Capture the cell that displays the provided text and extract its [X, Y] central coordinate. 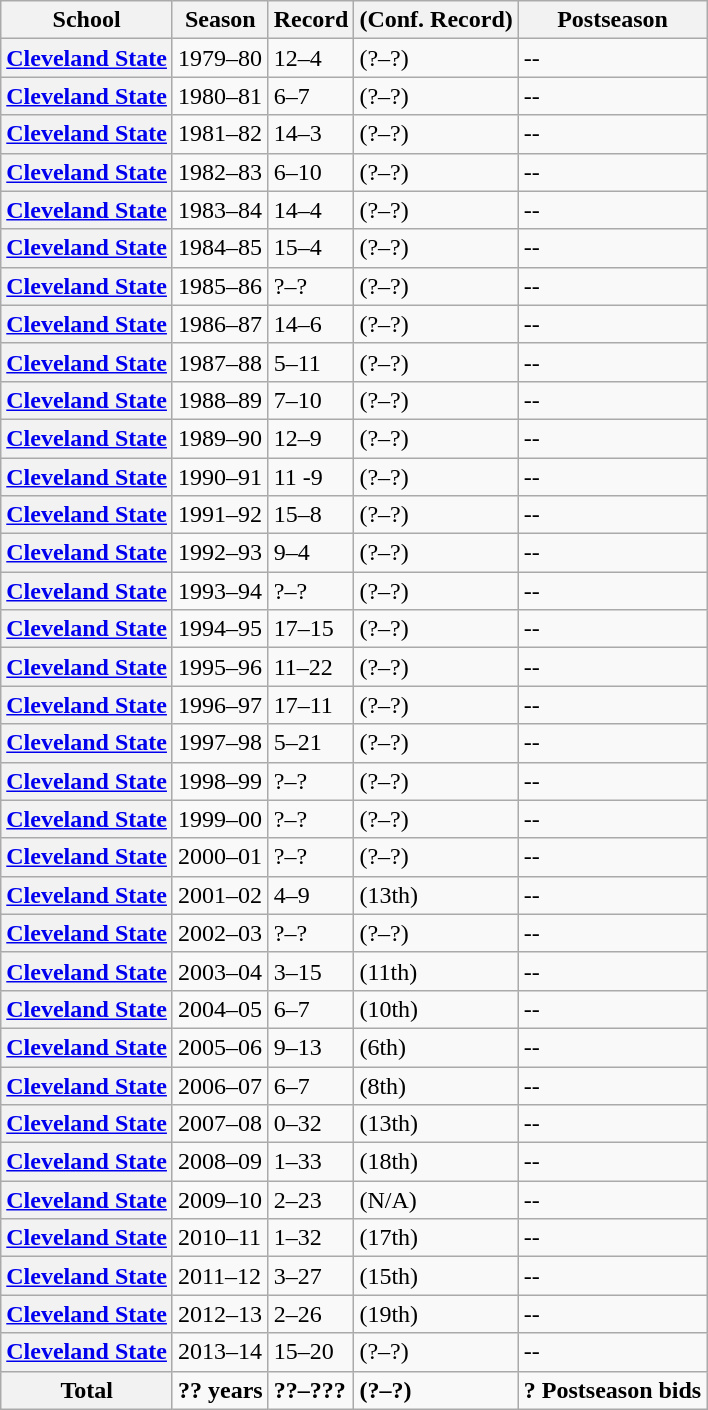
(19th) [436, 1314]
17–15 [311, 629]
1992–93 [220, 553]
17–11 [311, 705]
(18th) [436, 1162]
2002–03 [220, 933]
2007–08 [220, 1124]
??–??? [311, 1390]
2–23 [311, 1200]
6–10 [311, 172]
9–13 [311, 1047]
2012–13 [220, 1314]
1997–98 [220, 743]
14–3 [311, 134]
11–22 [311, 667]
1985–86 [220, 286]
1995–96 [220, 667]
14–6 [311, 324]
2011–12 [220, 1276]
2000–01 [220, 857]
5–21 [311, 743]
12–9 [311, 438]
1984–85 [220, 248]
(11th) [436, 971]
12–4 [311, 58]
3–15 [311, 971]
2004–05 [220, 1009]
1–33 [311, 1162]
Record [311, 20]
2006–07 [220, 1085]
1980–81 [220, 96]
1983–84 [220, 210]
(17th) [436, 1238]
15–4 [311, 248]
(10th) [436, 1009]
2013–14 [220, 1352]
2009–10 [220, 1200]
2001–02 [220, 895]
1987–88 [220, 362]
1993–94 [220, 591]
2008–09 [220, 1162]
9–4 [311, 553]
(N/A) [436, 1200]
1–32 [311, 1238]
? Postseason bids [612, 1390]
1990–91 [220, 477]
1989–90 [220, 438]
1996–97 [220, 705]
2–26 [311, 1314]
2003–04 [220, 971]
2005–06 [220, 1047]
1999–00 [220, 819]
School [87, 20]
0–32 [311, 1124]
(15th) [436, 1276]
2010–11 [220, 1238]
11 -9 [311, 477]
Postseason [612, 20]
1991–92 [220, 515]
15–8 [311, 515]
1979–80 [220, 58]
14–4 [311, 210]
Total [87, 1390]
(Conf. Record) [436, 20]
(6th) [436, 1047]
5–11 [311, 362]
7–10 [311, 400]
(8th) [436, 1085]
1982–83 [220, 172]
1988–89 [220, 400]
1986–87 [220, 324]
1981–82 [220, 134]
1998–99 [220, 781]
3–27 [311, 1276]
1994–95 [220, 629]
Season [220, 20]
4–9 [311, 895]
15–20 [311, 1352]
?? years [220, 1390]
